Determine the (X, Y) coordinate at the center of the cell enclosing the given text.  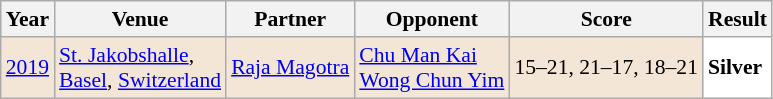
Result (738, 19)
Partner (290, 19)
Silver (738, 68)
Venue (140, 19)
Opponent (432, 19)
St. Jakobshalle,Basel, Switzerland (140, 68)
Raja Magotra (290, 68)
Chu Man Kai Wong Chun Yim (432, 68)
Year (28, 19)
Score (606, 19)
2019 (28, 68)
15–21, 21–17, 18–21 (606, 68)
